Identify which cell holds the provided text, then report its (x, y) central coordinate. 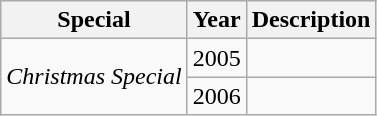
2006 (216, 96)
Christmas Special (94, 77)
Year (216, 20)
2005 (216, 58)
Special (94, 20)
Description (311, 20)
